For the text-containing cell, return its midpoint in (x, y) coordinate format. 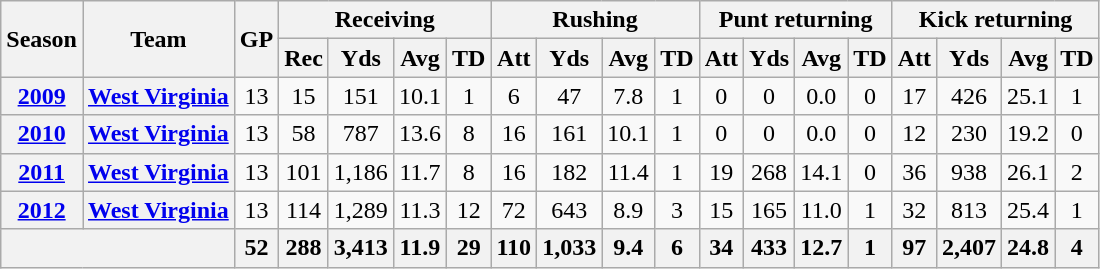
161 (570, 134)
2011 (42, 172)
14.1 (822, 172)
25.4 (1028, 210)
11.7 (420, 172)
3,413 (360, 248)
34 (721, 248)
182 (570, 172)
Kick returning (996, 20)
Punt returning (796, 20)
GP (256, 39)
Team (158, 39)
2010 (42, 134)
114 (304, 210)
643 (570, 210)
12.7 (822, 248)
17 (914, 96)
Season (42, 39)
2009 (42, 96)
268 (770, 172)
29 (468, 248)
2012 (42, 210)
1,033 (570, 248)
3 (677, 210)
72 (514, 210)
110 (514, 248)
24.8 (1028, 248)
2 (1077, 172)
9.4 (628, 248)
813 (970, 210)
47 (570, 96)
787 (360, 134)
19.2 (1028, 134)
101 (304, 172)
19 (721, 172)
230 (970, 134)
151 (360, 96)
32 (914, 210)
4 (1077, 248)
11.4 (628, 172)
288 (304, 248)
11.0 (822, 210)
58 (304, 134)
1,289 (360, 210)
Receiving (385, 20)
11.3 (420, 210)
25.1 (1028, 96)
165 (770, 210)
11.9 (420, 248)
1,186 (360, 172)
938 (970, 172)
36 (914, 172)
426 (970, 96)
7.8 (628, 96)
8.9 (628, 210)
Rec (304, 58)
26.1 (1028, 172)
13.6 (420, 134)
433 (770, 248)
52 (256, 248)
97 (914, 248)
Rushing (595, 20)
2,407 (970, 248)
